Identify which cell holds the provided text, then report its [X, Y] central coordinate. 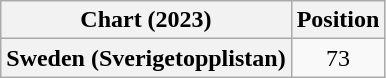
Sweden (Sverigetopplistan) [146, 58]
Position [338, 20]
Chart (2023) [146, 20]
73 [338, 58]
